Detect which cell encompasses the target text, then output its (X, Y) center coordinate. 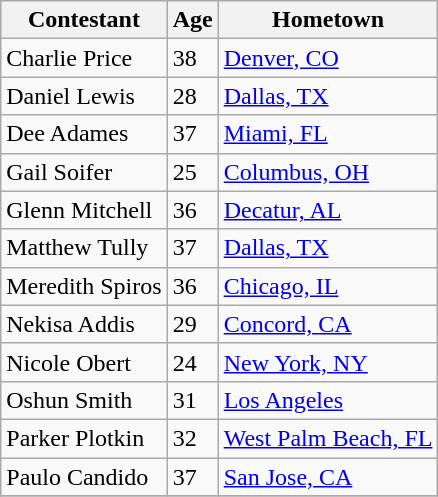
Denver, CO (328, 58)
25 (192, 172)
Decatur, AL (328, 210)
31 (192, 400)
Gail Soifer (84, 172)
Contestant (84, 20)
Concord, CA (328, 324)
Daniel Lewis (84, 96)
Oshun Smith (84, 400)
New York, NY (328, 362)
Chicago, IL (328, 286)
Nicole Obert (84, 362)
Nekisa Addis (84, 324)
Glenn Mitchell (84, 210)
San Jose, CA (328, 477)
West Palm Beach, FL (328, 438)
32 (192, 438)
28 (192, 96)
29 (192, 324)
Meredith Spiros (84, 286)
Charlie Price (84, 58)
24 (192, 362)
Age (192, 20)
Miami, FL (328, 134)
Dee Adames (84, 134)
38 (192, 58)
Parker Plotkin (84, 438)
Matthew Tully (84, 248)
Columbus, OH (328, 172)
Paulo Candido (84, 477)
Hometown (328, 20)
Los Angeles (328, 400)
